Return the [X, Y] coordinate for the center point of the cell that contains the specified text.  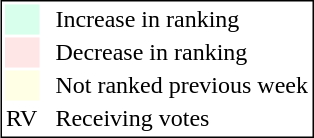
RV [21, 119]
Receiving votes [182, 119]
Not ranked previous week [182, 85]
Decrease in ranking [182, 53]
Increase in ranking [182, 19]
